Return the (X, Y) coordinate for the center point of the cell that contains the specified text.  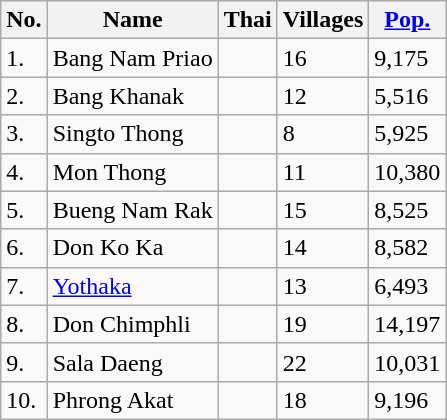
13 (323, 286)
Bueng Nam Rak (132, 210)
4. (24, 172)
10,380 (408, 172)
19 (323, 324)
8. (24, 324)
1. (24, 58)
Don Chimphli (132, 324)
18 (323, 400)
9. (24, 362)
Yothaka (132, 286)
Mon Thong (132, 172)
Pop. (408, 20)
5,925 (408, 134)
10. (24, 400)
6,493 (408, 286)
Villages (323, 20)
No. (24, 20)
10,031 (408, 362)
5. (24, 210)
7. (24, 286)
Sala Daeng (132, 362)
22 (323, 362)
Name (132, 20)
14,197 (408, 324)
11 (323, 172)
8 (323, 134)
Thai (248, 20)
5,516 (408, 96)
9,196 (408, 400)
9,175 (408, 58)
Singto Thong (132, 134)
8,525 (408, 210)
3. (24, 134)
14 (323, 248)
16 (323, 58)
Bang Khanak (132, 96)
12 (323, 96)
6. (24, 248)
8,582 (408, 248)
Bang Nam Priao (132, 58)
15 (323, 210)
2. (24, 96)
Phrong Akat (132, 400)
Don Ko Ka (132, 248)
